Find where the given text appears and provide that cell's center as (X, Y) coordinate. 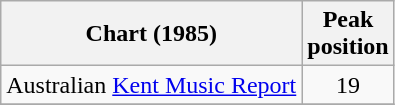
Peakposition (348, 34)
19 (348, 85)
Chart (1985) (152, 34)
Australian Kent Music Report (152, 85)
